Find where the given text appears and provide that cell's center as [X, Y] coordinate. 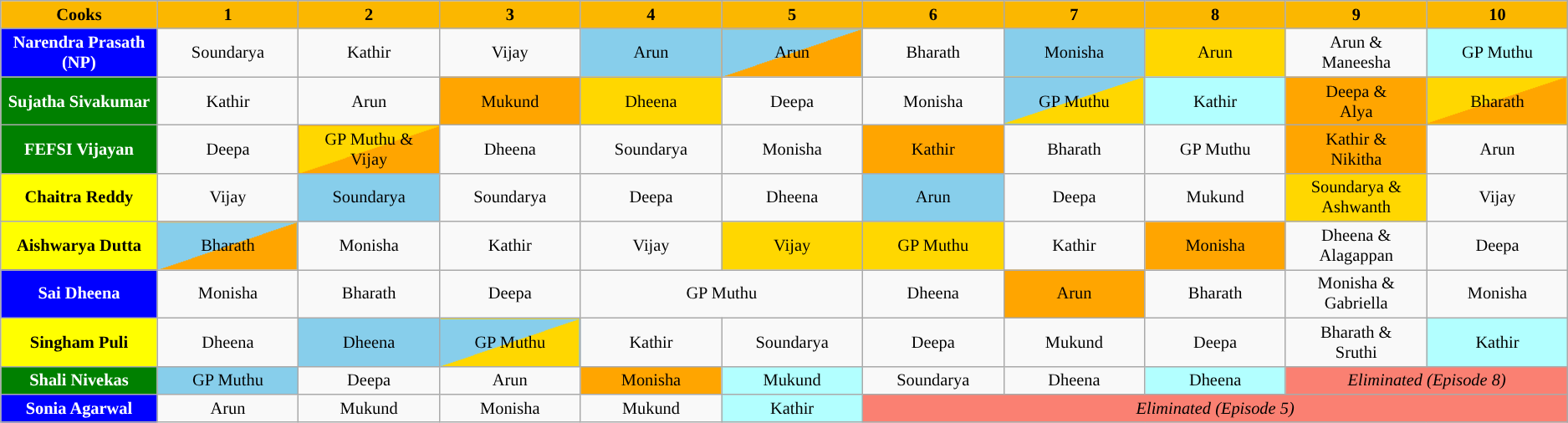
Singham Puli [79, 342]
9 [1356, 14]
FEFSI Vijayan [79, 149]
3 [510, 14]
Dheena &Alagappan [1356, 246]
Kathir &Nikitha [1356, 149]
Deepa &Alya [1356, 101]
Sujatha Sivakumar [79, 101]
Chaitra Reddy [79, 197]
Sonia Agarwal [79, 408]
Eliminated (Episode 8) [1427, 380]
6 [933, 14]
Narendra Prasath (NP) [79, 53]
5 [793, 14]
Sai Dheena [79, 293]
Shali Nivekas [79, 380]
8 [1216, 14]
7 [1074, 14]
1 [227, 14]
Aishwarya Dutta [79, 246]
Eliminated (Episode 5) [1214, 408]
Cooks [79, 14]
GP Muthu &Vijay [370, 149]
2 [370, 14]
Bharath &Sruthi [1356, 342]
Soundarya &Ashwanth [1356, 197]
4 [651, 14]
Monisha &Gabriella [1356, 293]
Arun &Maneesha [1356, 53]
10 [1497, 14]
